Output the [x, y] coordinate of the center of the cell containing the given text.  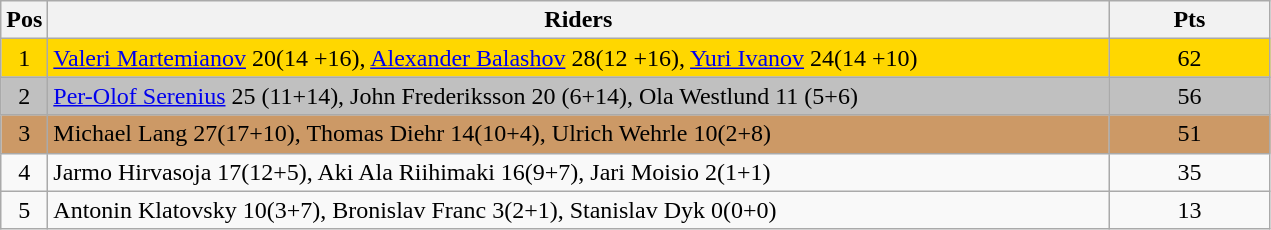
Michael Lang 27(17+10), Thomas Diehr 14(10+4), Ulrich Wehrle 10(2+8) [578, 134]
Pos [24, 20]
62 [1190, 58]
13 [1190, 210]
Jarmo Hirvasoja 17(12+5), Aki Ala Riihimaki 16(9+7), Jari Moisio 2(1+1) [578, 172]
56 [1190, 96]
Valeri Martemianov 20(14 +16), Alexander Balashov 28(12 +16), Yuri Ivanov 24(14 +10) [578, 58]
1 [24, 58]
35 [1190, 172]
Riders [578, 20]
4 [24, 172]
Pts [1190, 20]
2 [24, 96]
Per-Olof Serenius 25 (11+14), John Frederiksson 20 (6+14), Ola Westlund 11 (5+6) [578, 96]
Antonin Klatovsky 10(3+7), Bronislav Franc 3(2+1), Stanislav Dyk 0(0+0) [578, 210]
3 [24, 134]
51 [1190, 134]
5 [24, 210]
